Output the [X, Y] coordinate of the center of the cell containing the given text.  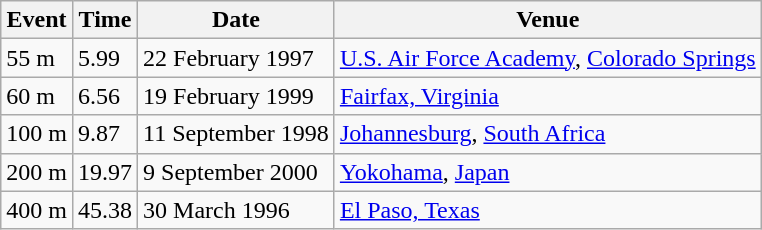
30 March 1996 [236, 210]
Yokohama, Japan [548, 172]
9.87 [104, 134]
100 m [37, 134]
6.56 [104, 96]
55 m [37, 58]
Fairfax, Virginia [548, 96]
200 m [37, 172]
Venue [548, 20]
11 September 1998 [236, 134]
Event [37, 20]
45.38 [104, 210]
22 February 1997 [236, 58]
400 m [37, 210]
19 February 1999 [236, 96]
Johannesburg, South Africa [548, 134]
9 September 2000 [236, 172]
Time [104, 20]
19.97 [104, 172]
El Paso, Texas [548, 210]
U.S. Air Force Academy, Colorado Springs [548, 58]
5.99 [104, 58]
Date [236, 20]
60 m [37, 96]
